Return (X, Y) of the center of cell containing provided text 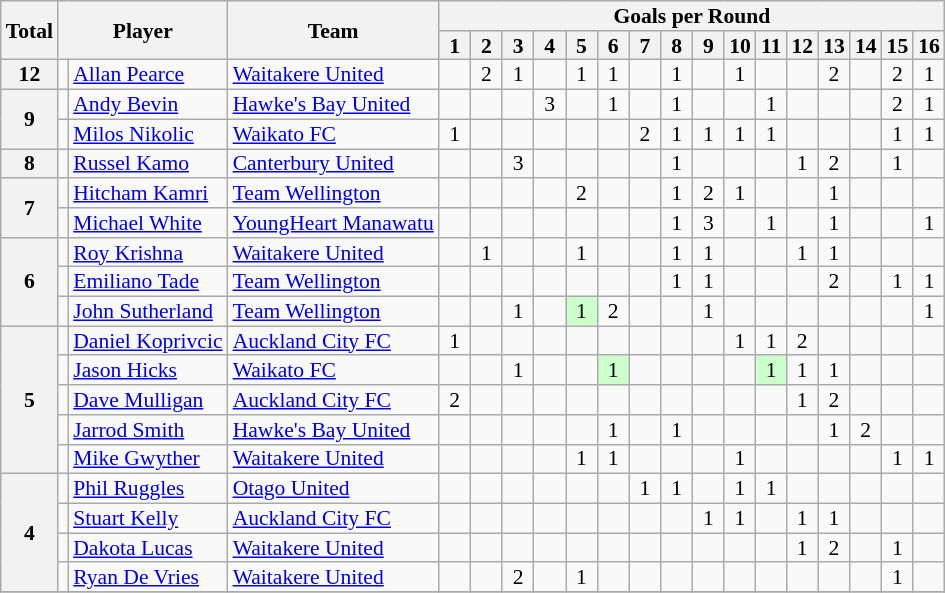
Daniel Koprivcic (148, 341)
Total (30, 30)
Otago United (334, 489)
Dakota Lucas (148, 548)
10 (740, 46)
13 (834, 46)
Emiliano Tade (148, 282)
Stuart Kelly (148, 519)
John Sutherland (148, 312)
Michael White (148, 223)
Jarrod Smith (148, 430)
Andy Bevin (148, 105)
Dave Mulligan (148, 400)
11 (772, 46)
15 (898, 46)
Allan Pearce (148, 75)
Jason Hicks (148, 371)
Mike Gwyther (148, 459)
16 (929, 46)
Roy Krishna (148, 253)
Team (334, 30)
Phil Ruggles (148, 489)
Canterbury United (334, 164)
Milos Nikolic (148, 134)
YoungHeart Manawatu (334, 223)
Goals per Round (692, 16)
Player (143, 30)
Ryan De Vries (148, 578)
Russel Kamo (148, 164)
Hitcham Kamri (148, 193)
14 (866, 46)
